Return (X, Y) of the center of cell containing provided text 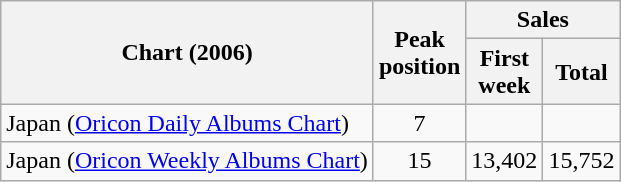
Japan (Oricon Weekly Albums Chart) (188, 161)
Japan (Oricon Daily Albums Chart) (188, 123)
13,402 (504, 161)
Firstweek (504, 72)
15 (419, 161)
Peakposition (419, 52)
Chart (2006) (188, 52)
Sales (543, 20)
7 (419, 123)
Total (582, 72)
15,752 (582, 161)
